Provide the [x, y] coordinate of the cell's center where the given text is located.  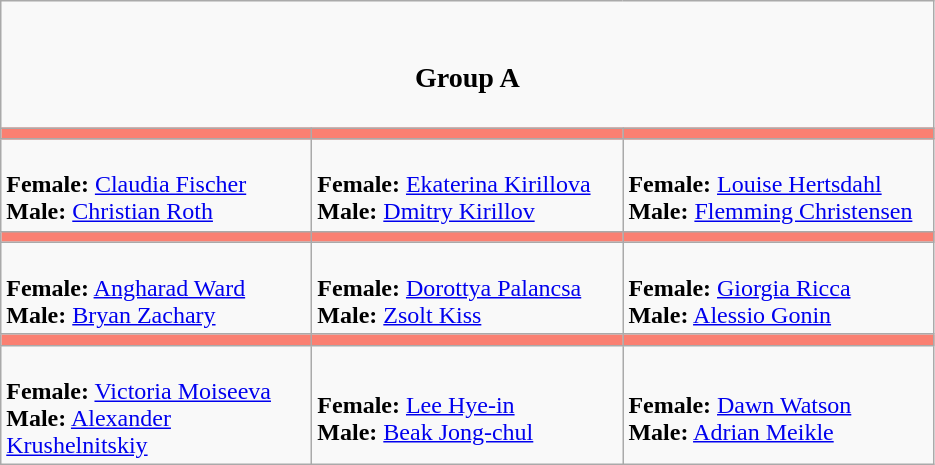
Female: Angharad Ward Male: Bryan Zachary [156, 288]
Female: Claudia Fischer Male: Christian Roth [156, 185]
Female: Dorottya Palancsa Male: Zsolt Kiss [468, 288]
Female: Victoria Moiseeva Male: Alexander Krushelnitskiy [156, 404]
Female: Giorgia Ricca Male: Alessio Gonin [778, 288]
Female: Dawn Watson Male: Adrian Meikle [778, 404]
Female: Louise Hertsdahl Male: Flemming Christensen [778, 185]
Group A [468, 64]
Female: Ekaterina Kirillova Male: Dmitry Kirillov [468, 185]
Female: Lee Hye-in Male: Beak Jong-chul [468, 404]
